Find where the given text appears and provide that cell's center as (X, Y) coordinate. 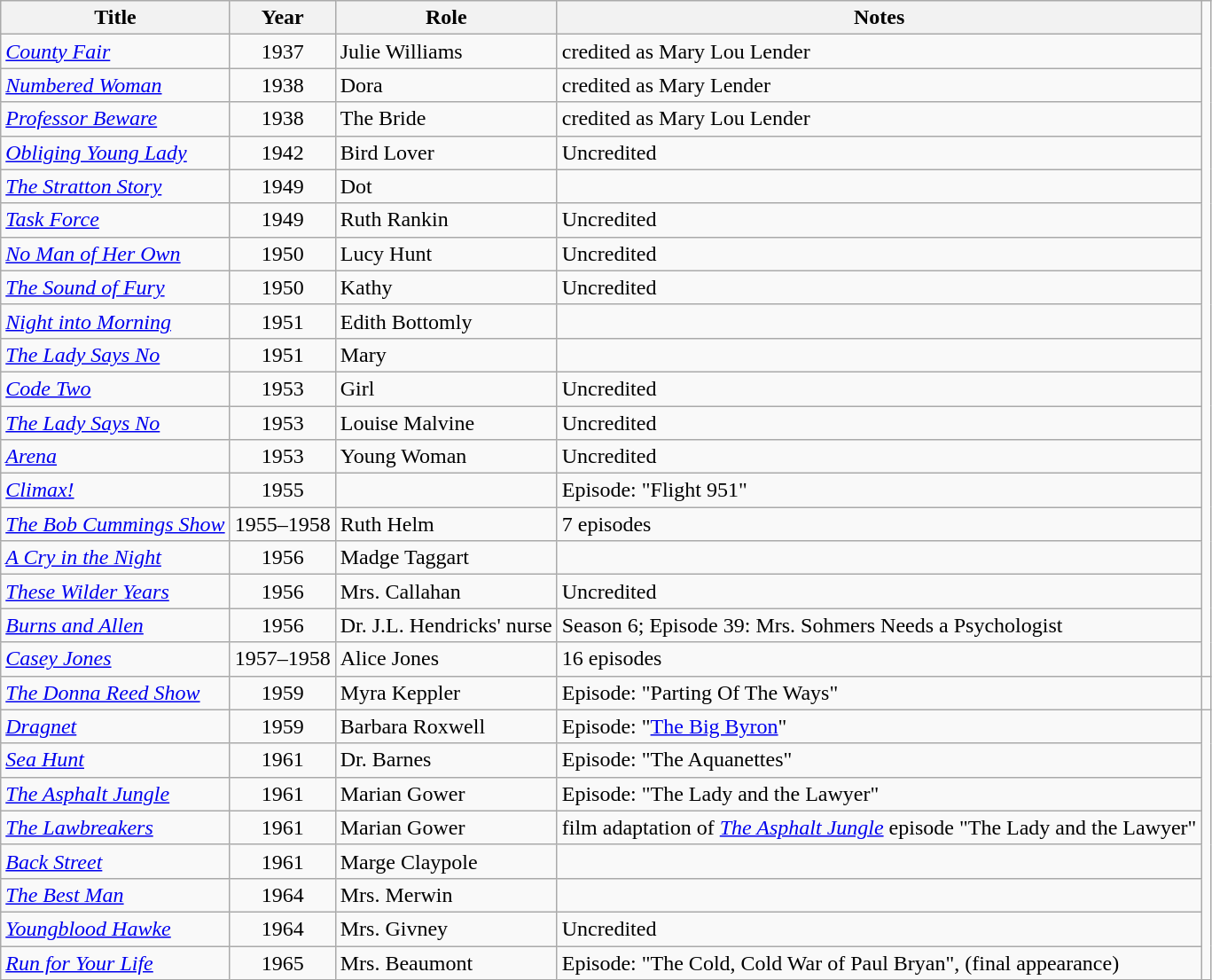
1955–1958 (282, 524)
Dragnet (115, 726)
Casey Jones (115, 659)
Barbara Roxwell (446, 726)
The Asphalt Jungle (115, 794)
The Lawbreakers (115, 827)
16 episodes (880, 659)
A Cry in the Night (115, 558)
Bird Lover (446, 153)
The Bride (446, 119)
7 episodes (880, 524)
Episode: "Flight 951" (880, 490)
The Best Man (115, 895)
These Wilder Years (115, 592)
Back Street (115, 861)
Code Two (115, 388)
Professor Beware (115, 119)
Julie Williams (446, 51)
Girl (446, 388)
Arena (115, 457)
Season 6; Episode 39: Mrs. Sohmers Needs a Psychologist (880, 625)
Task Force (115, 220)
Obliging Young Lady (115, 153)
Climax! (115, 490)
Notes (880, 18)
Mary (446, 355)
Role (446, 18)
Episode: "The Big Byron" (880, 726)
film adaptation of The Asphalt Jungle episode "The Lady and the Lawyer" (880, 827)
Alice Jones (446, 659)
County Fair (115, 51)
The Stratton Story (115, 186)
1965 (282, 962)
credited as Mary Lender (880, 85)
Year (282, 18)
Kathy (446, 287)
Title (115, 18)
1957–1958 (282, 659)
Young Woman (446, 457)
Lucy Hunt (446, 254)
Episode: "The Lady and the Lawyer" (880, 794)
Burns and Allen (115, 625)
Ruth Helm (446, 524)
Sea Hunt (115, 760)
Youngblood Hawke (115, 929)
No Man of Her Own (115, 254)
Mrs. Givney (446, 929)
Marge Claypole (446, 861)
Episode: "The Aquanettes" (880, 760)
Mrs. Callahan (446, 592)
The Donna Reed Show (115, 693)
Episode: "The Cold, Cold War of Paul Bryan", (final appearance) (880, 962)
1942 (282, 153)
Episode: "Parting Of The Ways" (880, 693)
Louise Malvine (446, 423)
Night into Morning (115, 321)
Dr. J.L. Hendricks' nurse (446, 625)
Dot (446, 186)
Myra Keppler (446, 693)
The Sound of Fury (115, 287)
Dr. Barnes (446, 760)
Run for Your Life (115, 962)
Madge Taggart (446, 558)
1937 (282, 51)
Mrs. Beaumont (446, 962)
Dora (446, 85)
Numbered Woman (115, 85)
Mrs. Merwin (446, 895)
The Bob Cummings Show (115, 524)
Edith Bottomly (446, 321)
Ruth Rankin (446, 220)
1955 (282, 490)
